Determine the [X, Y] coordinate at the center of the cell enclosing the given text.  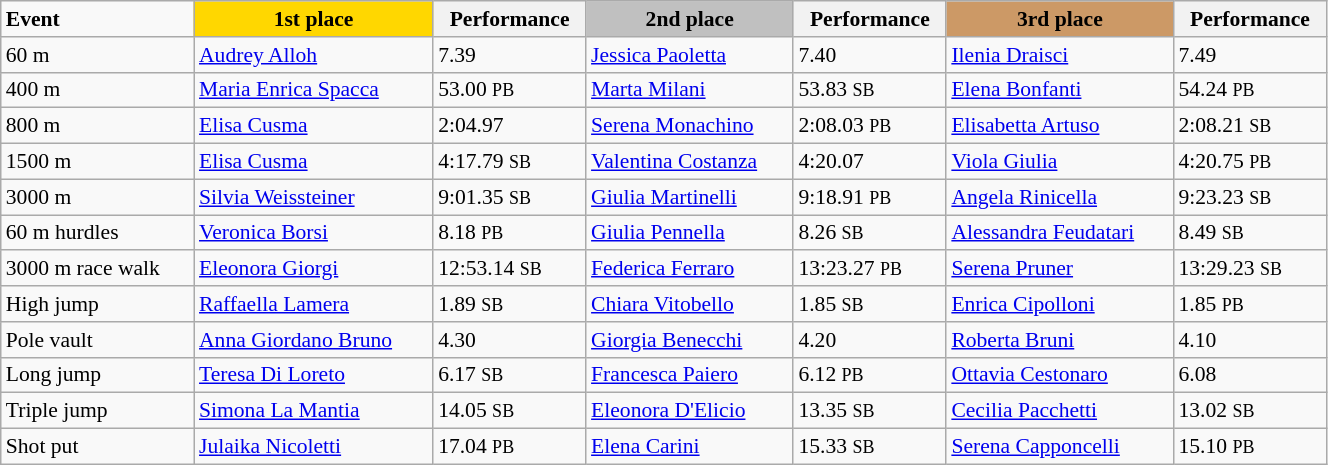
2:08.03 PB [870, 126]
3000 m race walk [98, 269]
9:18.91 PB [870, 197]
Roberta Bruni [1060, 340]
1.89 SB [510, 304]
Enrica Cipolloni [1060, 304]
Giulia Martinelli [690, 197]
1.85 SB [870, 304]
53.83 SB [870, 90]
Elena Bonfanti [1060, 90]
Anna Giordano Bruno [314, 340]
Viola Giulia [1060, 162]
7.40 [870, 55]
1500 m [98, 162]
Cecilia Pacchetti [1060, 411]
60 m hurdles [98, 233]
Pole vault [98, 340]
800 m [98, 126]
Serena Monachino [690, 126]
Angela Rinicella [1060, 197]
Eleonora D'Elicio [690, 411]
4.10 [1250, 340]
1st place [314, 19]
54.24 PB [1250, 90]
15.10 PB [1250, 447]
Teresa Di Loreto [314, 375]
Elena Carini [690, 447]
4:20.07 [870, 162]
Veronica Borsi [314, 233]
400 m [98, 90]
7.49 [1250, 55]
Jessica Paoletta [690, 55]
Maria Enrica Spacca [314, 90]
Marta Milani [690, 90]
14.05 SB [510, 411]
6.12 PB [870, 375]
8.49 SB [1250, 233]
Audrey Alloh [314, 55]
Serena Pruner [1060, 269]
Silvia Weissteiner [314, 197]
Alessandra Feudatari [1060, 233]
Raffaella Lamera [314, 304]
9:01.35 SB [510, 197]
13.35 SB [870, 411]
2:08.21 SB [1250, 126]
Giorgia Benecchi [690, 340]
High jump [98, 304]
3rd place [1060, 19]
13:29.23 SB [1250, 269]
17.04 PB [510, 447]
Francesca Paiero [690, 375]
60 m [98, 55]
Ottavia Cestonaro [1060, 375]
6.17 SB [510, 375]
Giulia Pennella [690, 233]
Valentina Costanza [690, 162]
Serena Capponcelli [1060, 447]
Ilenia Draisci [1060, 55]
Simona La Mantia [314, 411]
6.08 [1250, 375]
Julaika Nicoletti [314, 447]
Shot put [98, 447]
15.33 SB [870, 447]
4:17.79 SB [510, 162]
Event [98, 19]
Long jump [98, 375]
4.20 [870, 340]
13.02 SB [1250, 411]
53.00 PB [510, 90]
4:20.75 PB [1250, 162]
Chiara Vitobello [690, 304]
12:53.14 SB [510, 269]
Elisabetta Artuso [1060, 126]
Federica Ferraro [690, 269]
13:23.27 PB [870, 269]
7.39 [510, 55]
3000 m [98, 197]
2nd place [690, 19]
4.30 [510, 340]
8.18 PB [510, 233]
1.85 PB [1250, 304]
Eleonora Giorgi [314, 269]
8.26 SB [870, 233]
Triple jump [98, 411]
9:23.23 SB [1250, 197]
2:04.97 [510, 126]
